Search for the cell housing the specified text and yield its [X, Y] center coordinate. 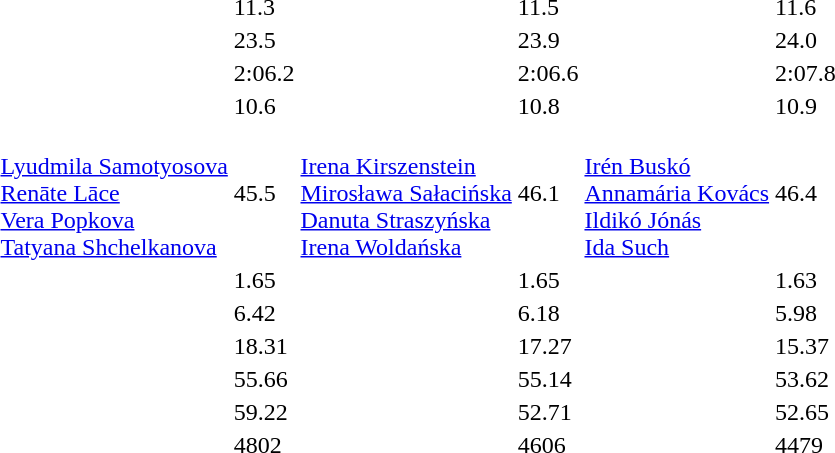
Irén BuskóAnnamária KovácsIldikó JónásIda Such [677, 193]
18.31 [264, 346]
2:06.2 [264, 73]
46.1 [548, 193]
2:06.6 [548, 73]
59.22 [264, 412]
52.71 [548, 412]
10.6 [264, 106]
10.8 [548, 106]
6.42 [264, 313]
55.66 [264, 379]
Irena KirszensteinMirosława SałacińskaDanuta StraszyńskaIrena Woldańska [406, 193]
55.14 [548, 379]
17.27 [548, 346]
45.5 [264, 193]
23.5 [264, 40]
6.18 [548, 313]
23.9 [548, 40]
